Determine the [X, Y] coordinate at the center of the cell enclosing the given text.  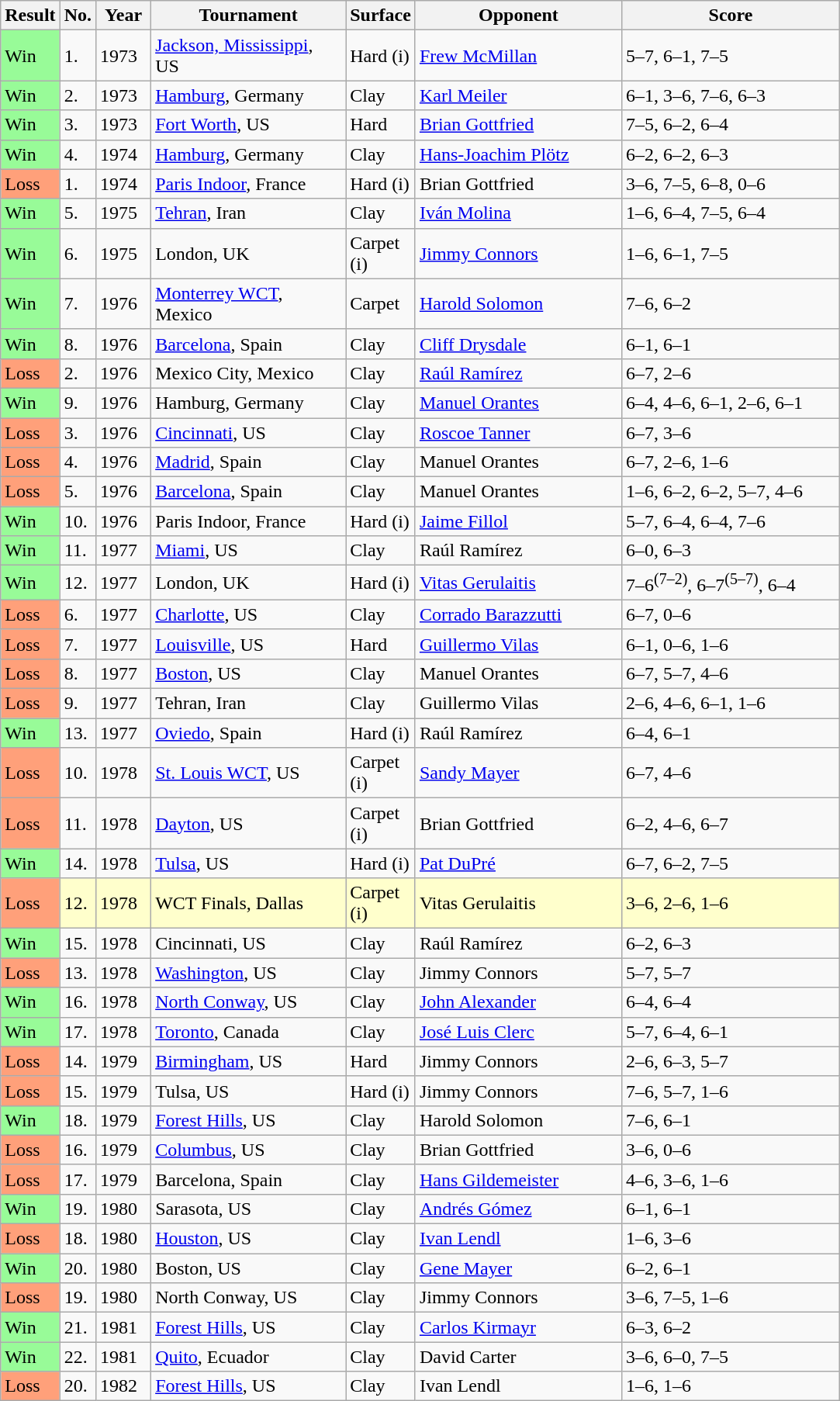
Surface [381, 16]
22. [78, 1357]
6–2, 6–3 [731, 943]
Oviedo, Spain [248, 733]
Carlos Kirmayr [518, 1327]
Columbus, US [248, 1150]
6–0, 6–3 [731, 551]
Cliff Drysdale [518, 344]
Sarasota, US [248, 1209]
Monterrey WCT, Mexico [248, 304]
4–6, 3–6, 1–6 [731, 1179]
6–4, 6–4 [731, 1002]
21. [78, 1327]
Houston, US [248, 1239]
6–7, 2–6 [731, 373]
Madrid, Spain [248, 462]
Mexico City, Mexico [248, 373]
6–2, 6–2, 6–3 [731, 154]
6–1, 3–6, 7–6, 6–3 [731, 95]
1–6, 6–4, 7–5, 6–4 [731, 213]
Jaime Fillol [518, 521]
1–6, 6–2, 6–2, 5–7, 4–6 [731, 492]
Karl Meiler [518, 95]
6–4, 4–6, 6–1, 2–6, 6–1 [731, 403]
Andrés Gómez [518, 1209]
3–6, 6–0, 7–5 [731, 1357]
WCT Finals, Dallas [248, 903]
3–6, 7–5, 6–8, 0–6 [731, 184]
Sandy Mayer [518, 773]
Result [30, 16]
6–7, 6–2, 7–5 [731, 863]
Score [731, 16]
1–6, 6–1, 7–5 [731, 253]
Birmingham, US [248, 1061]
No. [78, 16]
7–6, 6–2 [731, 304]
6–1, 0–6, 1–6 [731, 644]
1982 [124, 1386]
5–7, 6–4, 6–1 [731, 1032]
Miami, US [248, 551]
7–6(7–2), 6–7(5–7), 6–4 [731, 583]
6–3, 6–2 [731, 1327]
6–2, 4–6, 6–7 [731, 824]
John Alexander [518, 1002]
5–7, 6–4, 6–4, 7–6 [731, 521]
José Luis Clerc [518, 1032]
Iván Molina [518, 213]
David Carter [518, 1357]
Opponent [518, 16]
6–7, 0–6 [731, 614]
Carpet [381, 304]
5–7, 6–1, 7–5 [731, 56]
2–6, 4–6, 6–1, 1–6 [731, 704]
Corrado Barazzutti [518, 614]
Roscoe Tanner [518, 432]
Fort Worth, US [248, 125]
Toronto, Canada [248, 1032]
Louisville, US [248, 644]
Gene Mayer [518, 1268]
6–7, 5–7, 4–6 [731, 673]
6–4, 6–1 [731, 733]
7–6, 5–7, 1–6 [731, 1091]
Washington, US [248, 973]
Charlotte, US [248, 614]
Hans Gildemeister [518, 1179]
6–7, 4–6 [731, 773]
Frew McMillan [518, 56]
5–7, 5–7 [731, 973]
2–6, 6–3, 5–7 [731, 1061]
1–6, 1–6 [731, 1386]
St. Louis WCT, US [248, 773]
3–6, 0–6 [731, 1150]
Year [124, 16]
Hans-Joachim Plötz [518, 154]
Tournament [248, 16]
Jackson, Mississippi, US [248, 56]
6–2, 6–1 [731, 1268]
3–6, 2–6, 1–6 [731, 903]
6–7, 2–6, 1–6 [731, 462]
Quito, Ecuador [248, 1357]
7–5, 6–2, 6–4 [731, 125]
7–6, 6–1 [731, 1120]
Pat DuPré [518, 863]
3–6, 7–5, 1–6 [731, 1298]
6–7, 3–6 [731, 432]
1–6, 3–6 [731, 1239]
Dayton, US [248, 824]
